Determine the [x, y] coordinate at the center of the cell enclosing the given text.  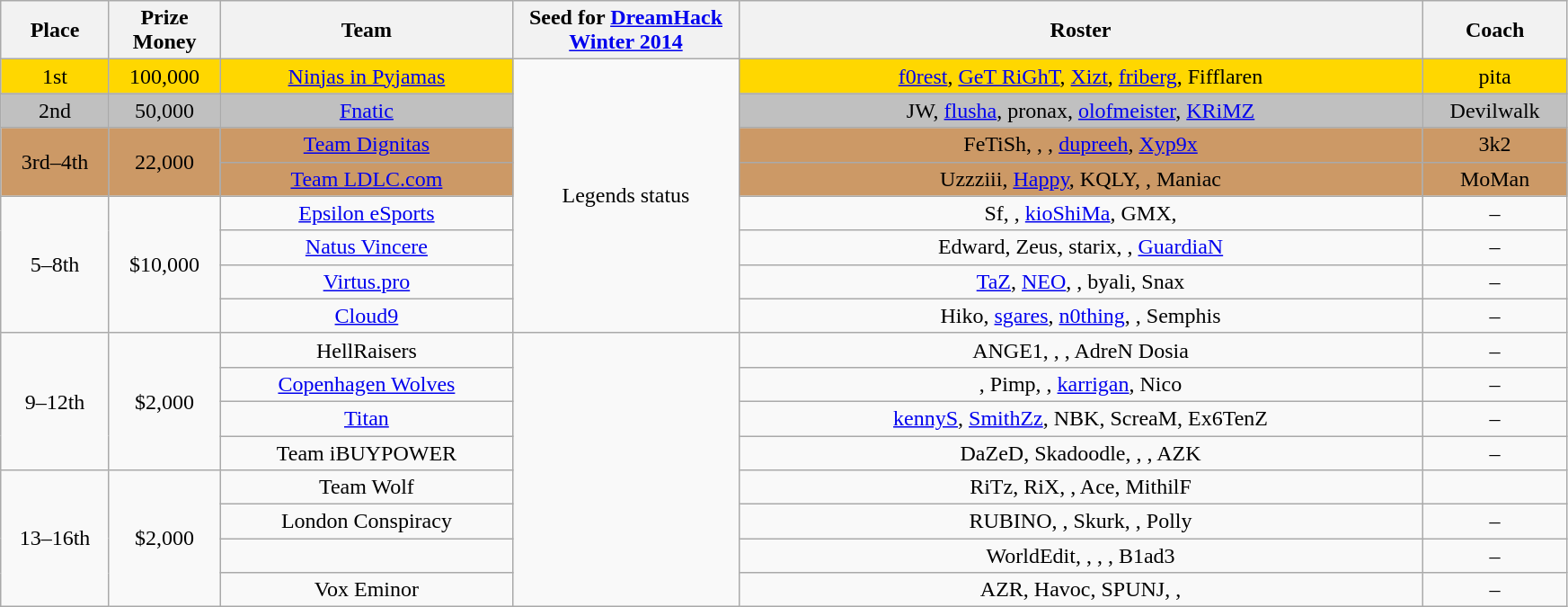
MoMan [1495, 179]
London Conspiracy [367, 522]
Place [56, 31]
ANGE1, , , AdreN Dosia [1080, 350]
Natus Vincere [367, 247]
9–12th [56, 401]
Devilwalk [1495, 111]
Edward, Zeus, starix, , GuardiaN [1080, 247]
Ninjas in Pyjamas [367, 76]
100,000 [164, 76]
pita [1495, 76]
Fnatic [367, 111]
Roster [1080, 31]
RUBINO, , Skurk, , Polly [1080, 522]
Seed for DreamHack Winter 2014 [625, 31]
22,000 [164, 162]
Sf, , kioShiMa, GMX, [1080, 213]
JW, flusha, pronax, olofmeister, KRiMZ [1080, 111]
Vox Eminor [367, 590]
5–8th [56, 264]
FeTiSh, , , dupreeh, Xyp9x [1080, 145]
Prize Money [164, 31]
TaZ, NEO, , byali, Snax [1080, 281]
RiTz, RiX, , Ace, MithilF [1080, 487]
Team iBUYPOWER [367, 452]
Team Dignitas [367, 145]
13–16th [56, 539]
2nd [56, 111]
3rd–4th [56, 162]
Virtus.pro [367, 281]
, Pimp, , karrigan, Nico [1080, 384]
$10,000 [164, 264]
Uzzziii, Happy, KQLY, , Maniac [1080, 179]
HellRaisers [367, 350]
AZR, Havoc, SPUNJ, , [1080, 590]
Hiko, sgares, n0thing, , Semphis [1080, 316]
Coach [1495, 31]
3k2 [1495, 145]
DaZeD, Skadoodle, , , AZK [1080, 452]
Team [367, 31]
Cloud9 [367, 316]
50,000 [164, 111]
Epsilon eSports [367, 213]
Team Wolf [367, 487]
kennyS, SmithZz, NBK, ScreaM, Ex6TenZ [1080, 418]
Legends status [625, 196]
Team LDLC.com [367, 179]
1st [56, 76]
Titan [367, 418]
WorldEdit, , , , B1ad3 [1080, 556]
Copenhagen Wolves [367, 384]
f0rest, GeT RiGhT, Xizt, friberg, Fifflaren [1080, 76]
